For the text-containing cell, return its midpoint in (x, y) coordinate format. 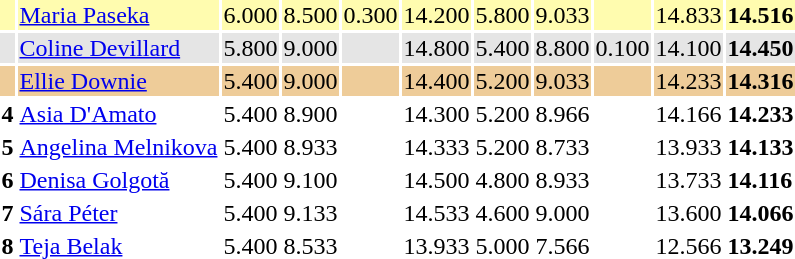
13.733 (688, 180)
14.533 (436, 213)
Asia D'Amato (118, 114)
7 (8, 213)
8.900 (310, 114)
8.733 (562, 147)
Maria Paseka (118, 15)
4.800 (502, 180)
0.100 (622, 48)
14.333 (436, 147)
14.100 (688, 48)
14.300 (436, 114)
6.000 (250, 15)
14.200 (436, 15)
Angelina Melnikova (118, 147)
Sára Péter (118, 213)
9.133 (310, 213)
14.500 (436, 180)
14.166 (688, 114)
14.133 (760, 147)
Coline Devillard (118, 48)
14.066 (760, 213)
8.500 (310, 15)
Denisa Golgotă (118, 180)
13.600 (688, 213)
0.300 (370, 15)
Ellie Downie (118, 81)
14.833 (688, 15)
9.100 (310, 180)
14.450 (760, 48)
4.600 (502, 213)
6 (8, 180)
5 (8, 147)
14.400 (436, 81)
8.800 (562, 48)
14.516 (760, 15)
13.933 (688, 147)
14.116 (760, 180)
14.800 (436, 48)
14.316 (760, 81)
4 (8, 114)
8.966 (562, 114)
